Determine the (x, y) coordinate at the center of the cell enclosing the given text.  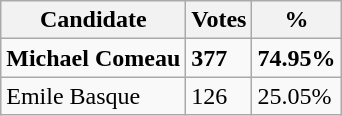
% (296, 20)
Votes (219, 20)
126 (219, 96)
377 (219, 58)
25.05% (296, 96)
Candidate (94, 20)
Michael Comeau (94, 58)
Emile Basque (94, 96)
74.95% (296, 58)
